From the cell containing the given text, extract its center point as (x, y) coordinate. 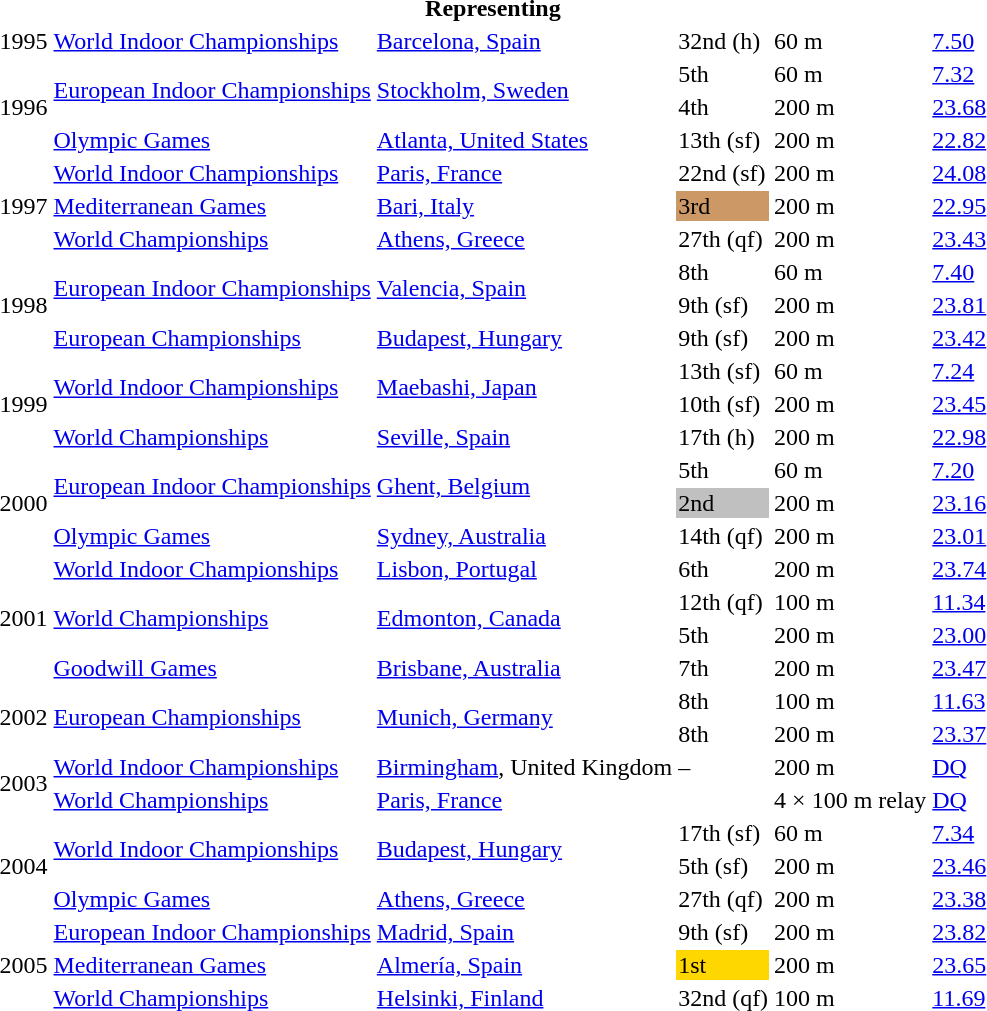
1st (724, 965)
22nd (sf) (724, 173)
4 × 100 m relay (850, 800)
12th (qf) (724, 602)
4th (724, 107)
6th (724, 569)
10th (sf) (724, 404)
7th (724, 668)
Lisbon, Portugal (524, 569)
Atlanta, United States (524, 140)
Seville, Spain (524, 437)
Brisbane, Australia (524, 668)
Stockholm, Sweden (524, 90)
5th (sf) (724, 866)
14th (qf) (724, 536)
3rd (724, 206)
Ghent, Belgium (524, 486)
32nd (h) (724, 41)
Sydney, Australia (524, 536)
Munich, Germany (524, 718)
Goodwill Games (212, 668)
Madrid, Spain (524, 932)
2nd (724, 503)
Bari, Italy (524, 206)
Maebashi, Japan (524, 388)
– (724, 767)
Birmingham, United Kingdom (524, 767)
Almería, Spain (524, 965)
Edmonton, Canada (524, 618)
Valencia, Spain (524, 288)
17th (sf) (724, 833)
Barcelona, Spain (524, 41)
17th (h) (724, 437)
